For the text-containing cell, return its midpoint in [x, y] coordinate format. 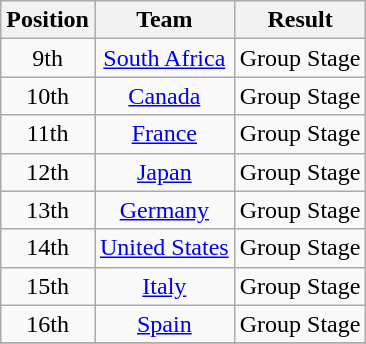
Spain [164, 324]
15th [48, 286]
South Africa [164, 58]
13th [48, 210]
Position [48, 20]
9th [48, 58]
Japan [164, 172]
14th [48, 248]
Team [164, 20]
11th [48, 134]
10th [48, 96]
Italy [164, 286]
Germany [164, 210]
France [164, 134]
12th [48, 172]
16th [48, 324]
Canada [164, 96]
United States [164, 248]
Result [300, 20]
